Provide the [X, Y] coordinate of the cell's center where the given text is located.  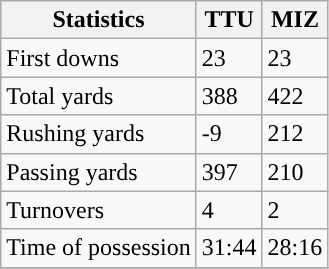
Rushing yards [99, 134]
Time of possession [99, 248]
31:44 [229, 248]
422 [295, 96]
Statistics [99, 20]
Turnovers [99, 210]
First downs [99, 58]
2 [295, 210]
Passing yards [99, 172]
4 [229, 210]
Total yards [99, 96]
28:16 [295, 248]
TTU [229, 20]
-9 [229, 134]
210 [295, 172]
397 [229, 172]
388 [229, 96]
MIZ [295, 20]
212 [295, 134]
